Capture the cell that displays the provided text and extract its [x, y] central coordinate. 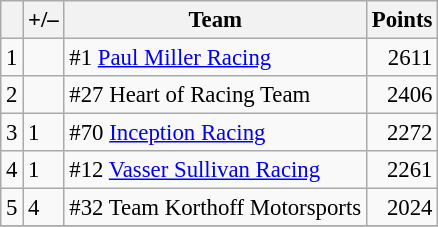
#70 Inception Racing [215, 133]
#27 Heart of Racing Team [215, 95]
Team [215, 20]
#32 Team Korthoff Motorsports [215, 208]
#1 Paul Miller Racing [215, 58]
5 [12, 208]
2261 [402, 170]
2 [12, 95]
#12 Vasser Sullivan Racing [215, 170]
Points [402, 20]
2272 [402, 133]
2406 [402, 95]
3 [12, 133]
+/– [44, 20]
2024 [402, 208]
2611 [402, 58]
